For the text-containing cell, return its midpoint in [x, y] coordinate format. 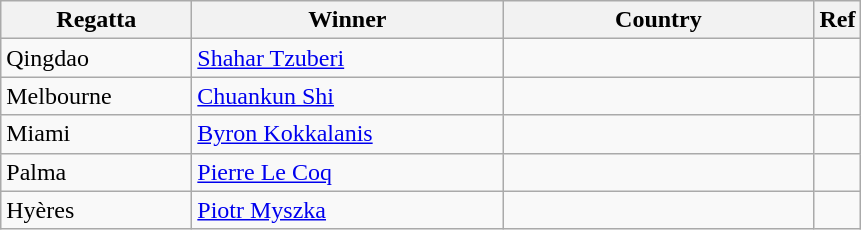
Ref [838, 20]
Melbourne [96, 96]
Piotr Myszka [348, 210]
Regatta [96, 20]
Country [658, 20]
Pierre Le Coq [348, 172]
Byron Kokkalanis [348, 134]
Hyères [96, 210]
Winner [348, 20]
Chuankun Shi [348, 96]
Miami [96, 134]
Qingdao [96, 58]
Shahar Tzuberi [348, 58]
Palma [96, 172]
